Identify which cell holds the provided text, then report its (X, Y) central coordinate. 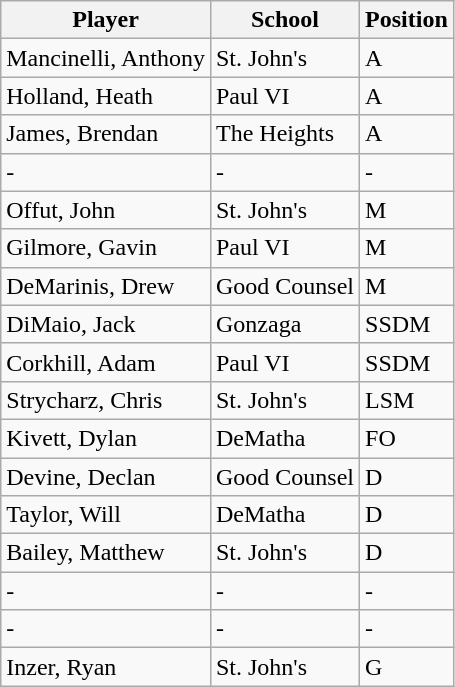
DeMarinis, Drew (106, 286)
Devine, Declan (106, 477)
FO (407, 438)
DiMaio, Jack (106, 324)
G (407, 667)
Taylor, Will (106, 515)
Gilmore, Gavin (106, 248)
James, Brendan (106, 134)
Gonzaga (284, 324)
School (284, 20)
Corkhill, Adam (106, 362)
Bailey, Matthew (106, 553)
Holland, Heath (106, 96)
Player (106, 20)
Position (407, 20)
LSM (407, 400)
Kivett, Dylan (106, 438)
The Heights (284, 134)
Inzer, Ryan (106, 667)
Offut, John (106, 210)
Mancinelli, Anthony (106, 58)
Strycharz, Chris (106, 400)
